Return the (X, Y) coordinate for the center point of the cell that contains the specified text.  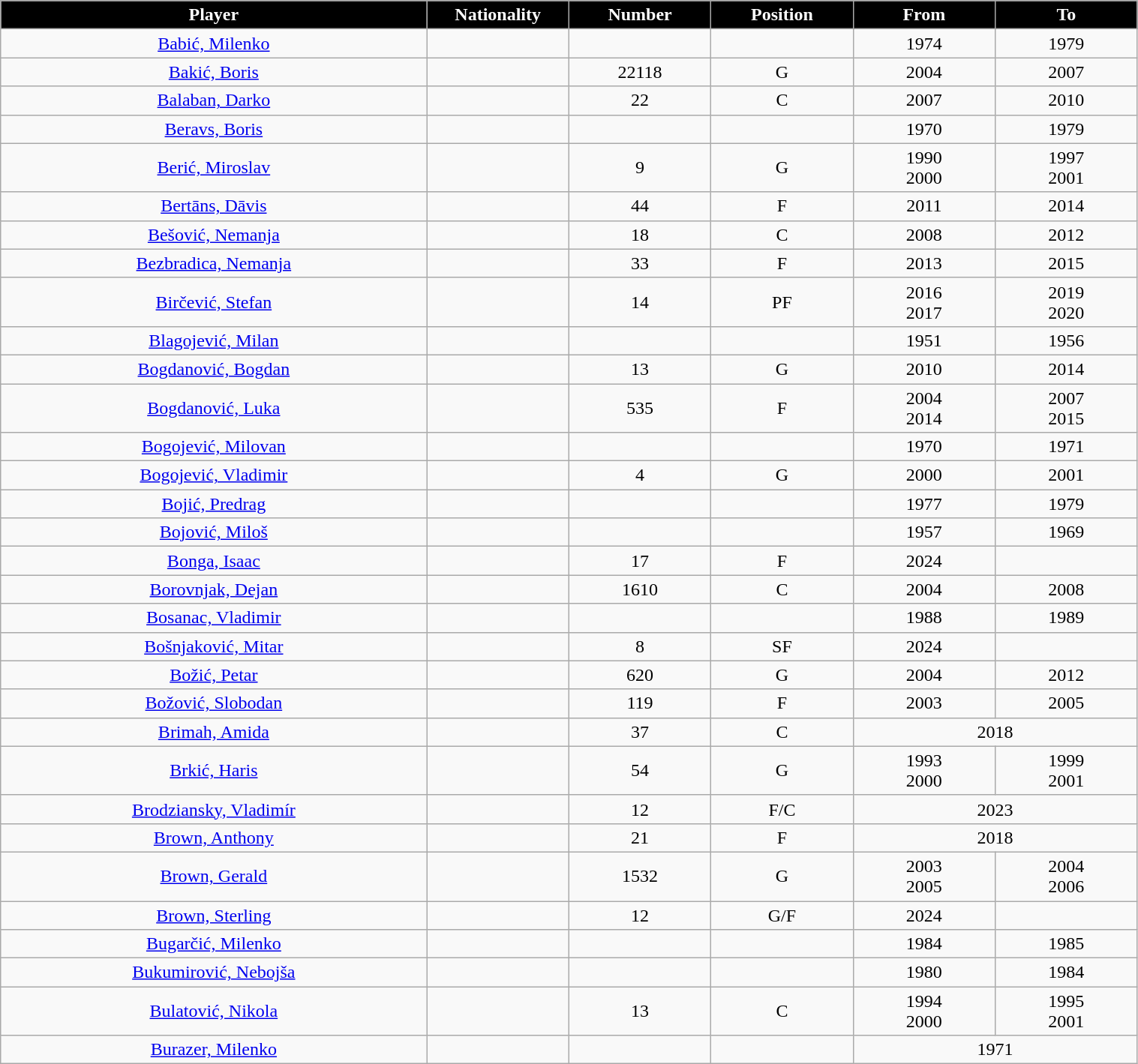
Bonga, Isaac (214, 561)
Bogdanović, Bogdan (214, 369)
Position (782, 15)
8 (639, 646)
Player (214, 15)
Bezbradica, Nemanja (214, 263)
Birčević, Stefan (214, 301)
19952001 (1067, 1011)
1957 (924, 532)
535 (639, 408)
22 (639, 100)
18 (639, 235)
F/C (782, 809)
22118 (639, 72)
20072015 (1067, 408)
Bosanac, Vladimir (214, 618)
1988 (924, 618)
Božić, Petar (214, 675)
Bogojević, Milovan (214, 447)
Bertāns, Dāvis (214, 206)
1980 (924, 973)
20042006 (1067, 876)
1989 (1067, 618)
Brimah, Amida (214, 732)
20032005 (924, 876)
19902000 (924, 168)
1532 (639, 876)
Beravs, Boris (214, 129)
Blagojević, Milan (214, 340)
Babić, Milenko (214, 43)
Brodziansky, Vladimír (214, 809)
37 (639, 732)
Bugarčić, Milenko (214, 944)
20192020 (1067, 301)
620 (639, 675)
19932000 (924, 771)
1956 (1067, 340)
Božović, Slobodan (214, 703)
Bakić, Boris (214, 72)
2023 (995, 809)
Bogdanović, Luka (214, 408)
20162017 (924, 301)
1974 (924, 43)
Burazer, Milenko (214, 1050)
To (1067, 15)
Bogojević, Vladimir (214, 475)
Bošnjaković, Mitar (214, 646)
9 (639, 168)
Berić, Miroslav (214, 168)
19972001 (1067, 168)
Bojović, Miloš (214, 532)
Brown, Gerald (214, 876)
Number (639, 15)
Balaban, Darko (214, 100)
2005 (1067, 703)
14 (639, 301)
Brown, Sterling (214, 916)
2013 (924, 263)
4 (639, 475)
21 (639, 838)
19942000 (924, 1011)
SF (782, 646)
119 (639, 703)
Bukumirović, Nebojša (214, 973)
17 (639, 561)
2001 (1067, 475)
2003 (924, 703)
Brown, Anthony (214, 838)
1610 (639, 589)
PF (782, 301)
33 (639, 263)
2011 (924, 206)
2000 (924, 475)
Borovnjak, Dejan (214, 589)
1969 (1067, 532)
54 (639, 771)
Bešović, Nemanja (214, 235)
44 (639, 206)
1977 (924, 504)
1951 (924, 340)
19992001 (1067, 771)
Bulatović, Nikola (214, 1011)
Bojić, Predrag (214, 504)
G/F (782, 916)
From (924, 15)
2015 (1067, 263)
Brkić, Haris (214, 771)
1985 (1067, 944)
Nationality (498, 15)
20042014 (924, 408)
